Identify which cell holds the provided text, then report its [x, y] central coordinate. 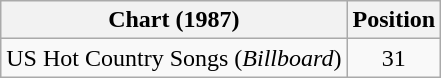
Position [394, 20]
Chart (1987) [174, 20]
31 [394, 58]
US Hot Country Songs (Billboard) [174, 58]
